Locate the cell with the specified text and output its (x, y) center coordinate. 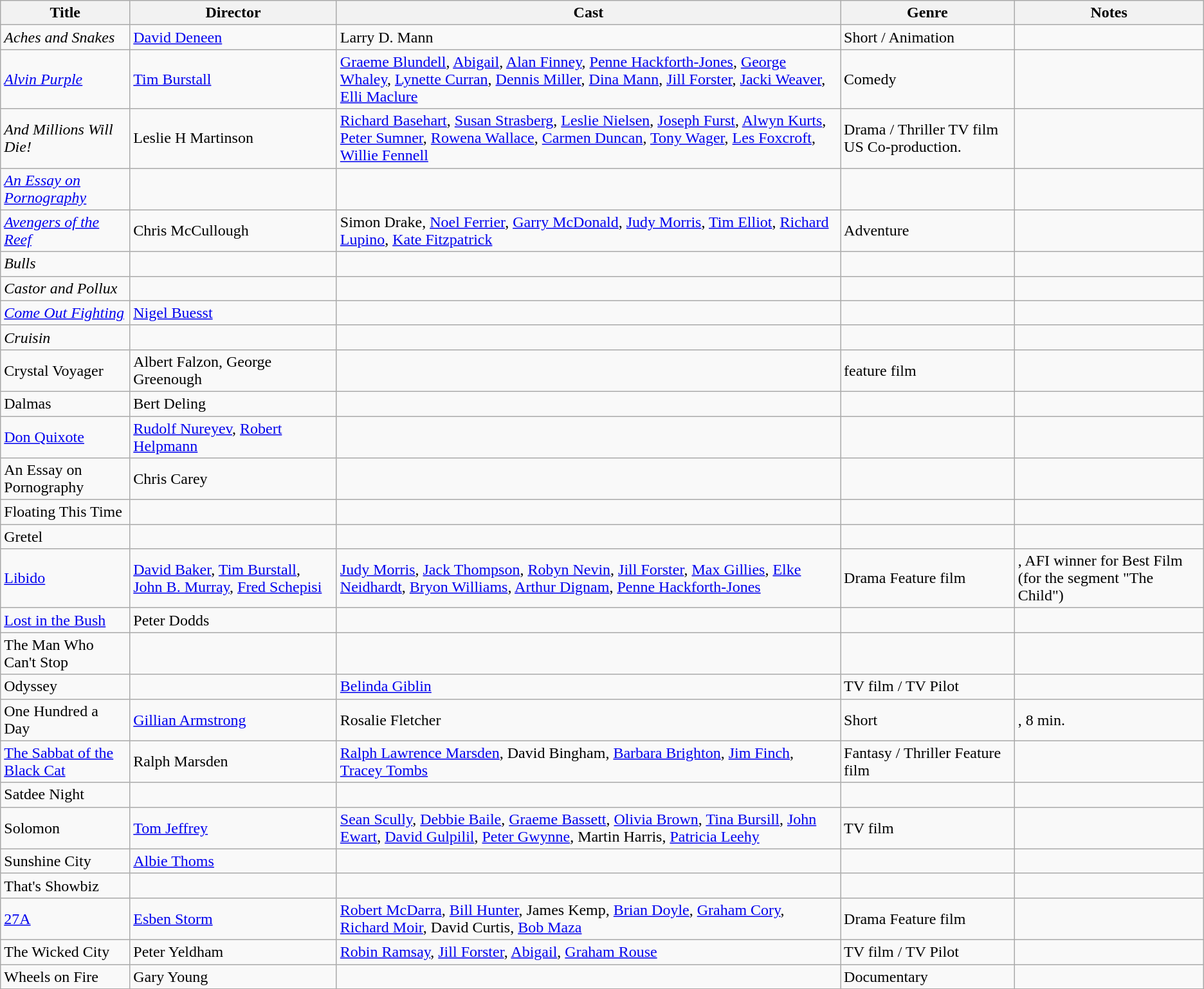
One Hundred a Day (66, 719)
Tim Burstall (233, 79)
Albie Thoms (233, 861)
Castor and Pollux (66, 288)
Wheels on Fire (66, 976)
Robert McDarra, Bill Hunter, James Kemp, Brian Doyle, Graham Cory, Richard Moir, David Curtis, Bob Maza (588, 919)
David Deneen (233, 37)
Odyssey (66, 687)
Solomon (66, 827)
Albert Falzon, George Greenough (233, 371)
Esben Storm (233, 919)
Short (927, 719)
That's Showbiz (66, 885)
, AFI winner for Best Film (for the segment "The Child") (1109, 578)
Ralph Lawrence Marsden, David Bingham, Barbara Brighton, Jim Finch, Tracey Tombs (588, 762)
Satdee Night (66, 795)
Simon Drake, Noel Ferrier, Garry McDonald, Judy Morris, Tim Elliot, Richard Lupino, Kate Fitzpatrick (588, 230)
Genre (927, 13)
Robin Ramsay, Jill Forster, Abigail, Graham Rouse (588, 952)
Ralph Marsden (233, 762)
Libido (66, 578)
The Man Who Can't Stop (66, 654)
Crystal Voyager (66, 371)
And Millions Will Die! (66, 138)
Peter Yeldham (233, 952)
Gary Young (233, 976)
Short / Animation (927, 37)
Gretel (66, 537)
The Sabbat of the Black Cat (66, 762)
Peter Dodds (233, 620)
Documentary (927, 976)
feature film (927, 371)
, 8 min. (1109, 719)
Cruisin (66, 337)
Larry D. Mann (588, 37)
Title (66, 13)
Don Quixote (66, 436)
Judy Morris, Jack Thompson, Robyn Nevin, Jill Forster, Max Gillies, Elke Neidhardt, Bryon Williams, Arthur Dignam, Penne Hackforth-Jones (588, 578)
Drama / Thriller TV film US Co-production. (927, 138)
Fantasy / Thriller Feature film (927, 762)
Sunshine City (66, 861)
Bulls (66, 264)
27A (66, 919)
Bert Deling (233, 403)
Chris McCullough (233, 230)
The Wicked City (66, 952)
Rudolf Nureyev, Robert Helpmann (233, 436)
David Baker, Tim Burstall, John B. Murray, Fred Schepisi (233, 578)
Comedy (927, 79)
Nigel Buesst (233, 313)
Leslie H Martinson (233, 138)
Belinda Giblin (588, 687)
Tom Jeffrey (233, 827)
Rosalie Fletcher (588, 719)
Lost in the Bush (66, 620)
Adventure (927, 230)
Cast (588, 13)
Director (233, 13)
Chris Carey (233, 479)
Avengers of the Reef (66, 230)
Gillian Armstrong (233, 719)
TV film (927, 827)
Floating This Time (66, 512)
Aches and Snakes (66, 37)
Notes (1109, 13)
Dalmas (66, 403)
Alvin Purple (66, 79)
Come Out Fighting (66, 313)
Sean Scully, Debbie Baile, Graeme Bassett, Olivia Brown, Tina Bursill, John Ewart, David Gulpilil, Peter Gwynne, Martin Harris, Patricia Leehy (588, 827)
